Locate the cell with the specified text and output its (x, y) center coordinate. 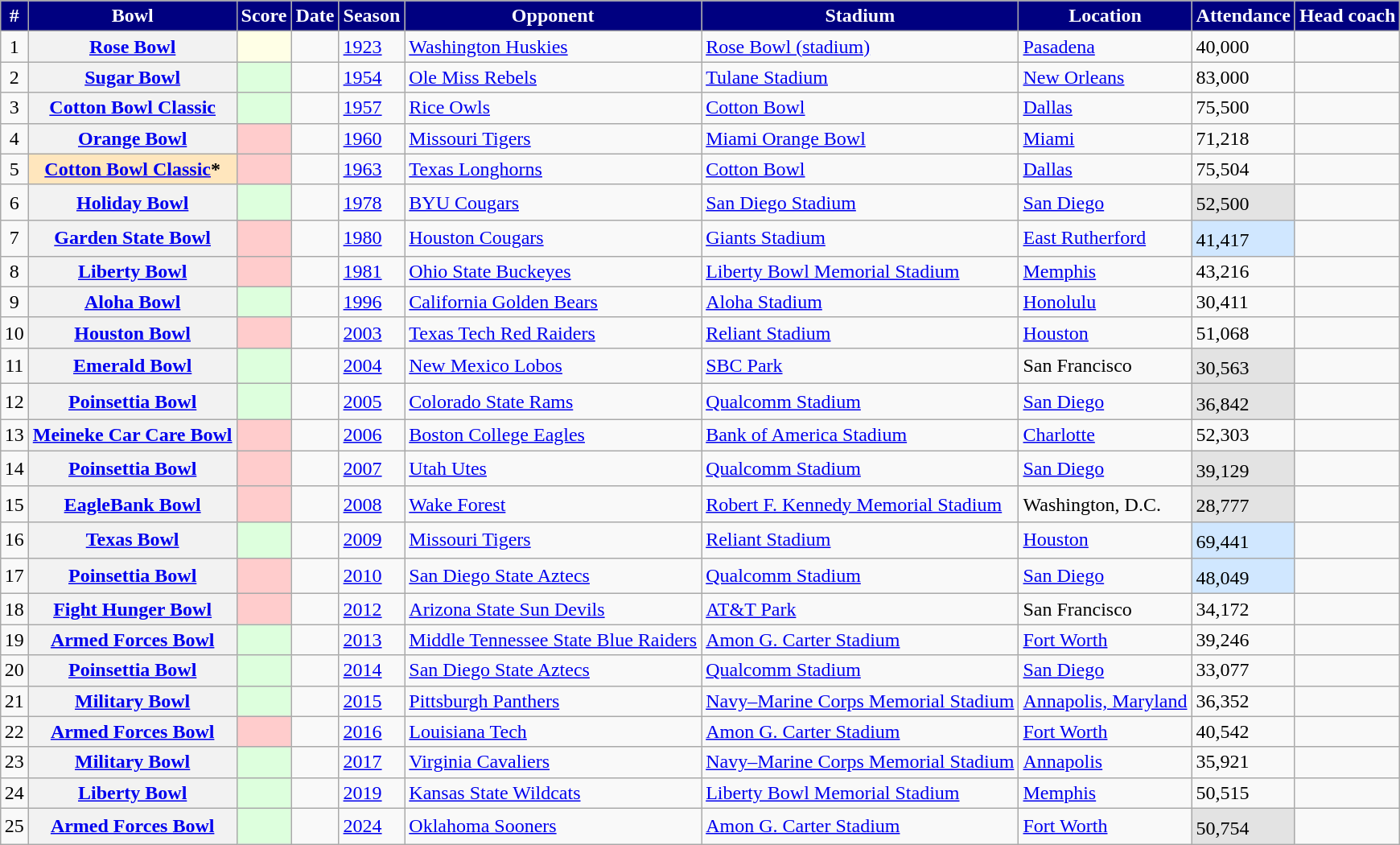
1981 (372, 271)
69,441 (1243, 541)
24 (14, 793)
SBC Park (860, 365)
Location (1106, 16)
14 (14, 468)
Orange Bowl (132, 138)
Fight Hunger Bowl (132, 609)
2010 (372, 576)
Meineke Car Care Bowl (132, 435)
Annapolis (1106, 762)
Louisiana Tech (554, 732)
Cotton Bowl Classic (132, 108)
10 (14, 332)
2016 (372, 732)
Virginia Cavaliers (554, 762)
BYU Cougars (554, 203)
22 (14, 732)
43,216 (1243, 271)
1980 (372, 238)
2007 (372, 468)
EagleBank Bowl (132, 504)
New Mexico Lobos (554, 365)
Pasadena (1106, 47)
2014 (372, 670)
40,542 (1243, 732)
Houston Cougars (554, 238)
28,777 (1243, 504)
California Golden Bears (554, 302)
Washington, D.C. (1106, 504)
2004 (372, 365)
Miami Orange Bowl (860, 138)
2008 (372, 504)
Ohio State Buckeyes (554, 271)
Rose Bowl (132, 47)
2003 (372, 332)
50,515 (1243, 793)
Rice Owls (554, 108)
Charlotte (1106, 435)
2024 (372, 826)
18 (14, 609)
Texas Bowl (132, 541)
6 (14, 203)
Honolulu (1106, 302)
Head coach (1347, 16)
8 (14, 271)
2 (14, 77)
39,246 (1243, 640)
Season (372, 16)
2013 (372, 640)
# (14, 16)
2017 (372, 762)
Aloha Bowl (132, 302)
2009 (372, 541)
39,129 (1243, 468)
1954 (372, 77)
New Orleans (1106, 77)
East Rutherford (1106, 238)
1996 (372, 302)
11 (14, 365)
Rose Bowl (stadium) (860, 47)
36,352 (1243, 701)
71,218 (1243, 138)
Boston College Eagles (554, 435)
50,754 (1243, 826)
Cotton Bowl Classic* (132, 169)
1978 (372, 203)
Miami (1106, 138)
2015 (372, 701)
Arizona State Sun Devils (554, 609)
Houston Bowl (132, 332)
Texas Longhorns (554, 169)
5 (14, 169)
33,077 (1243, 670)
17 (14, 576)
21 (14, 701)
Washington Huskies (554, 47)
Stadium (860, 16)
51,068 (1243, 332)
Pittsburgh Panthers (554, 701)
3 (14, 108)
19 (14, 640)
Opponent (554, 16)
41,417 (1243, 238)
San Diego Stadium (860, 203)
1957 (372, 108)
16 (14, 541)
1 (14, 47)
AT&T Park (860, 609)
4 (14, 138)
30,411 (1243, 302)
2019 (372, 793)
83,000 (1243, 77)
34,172 (1243, 609)
1963 (372, 169)
52,303 (1243, 435)
Kansas State Wildcats (554, 793)
Giants Stadium (860, 238)
Holiday Bowl (132, 203)
35,921 (1243, 762)
Wake Forest (554, 504)
Garden State Bowl (132, 238)
Oklahoma Sooners (554, 826)
7 (14, 238)
Colorado State Rams (554, 402)
25 (14, 826)
20 (14, 670)
36,842 (1243, 402)
40,000 (1243, 47)
1923 (372, 47)
1960 (372, 138)
Texas Tech Red Raiders (554, 332)
Tulane Stadium (860, 77)
Sugar Bowl (132, 77)
23 (14, 762)
Robert F. Kennedy Memorial Stadium (860, 504)
2005 (372, 402)
Annapolis, Maryland (1106, 701)
15 (14, 504)
Date (315, 16)
Aloha Stadium (860, 302)
30,563 (1243, 365)
2006 (372, 435)
9 (14, 302)
Attendance (1243, 16)
12 (14, 402)
13 (14, 435)
Score (264, 16)
Emerald Bowl (132, 365)
Bank of America Stadium (860, 435)
75,500 (1243, 108)
48,049 (1243, 576)
2012 (372, 609)
Ole Miss Rebels (554, 77)
Middle Tennessee State Blue Raiders (554, 640)
Utah Utes (554, 468)
52,500 (1243, 203)
75,504 (1243, 169)
Bowl (132, 16)
